Provide the [x, y] coordinate of the cell's center where the given text is located.  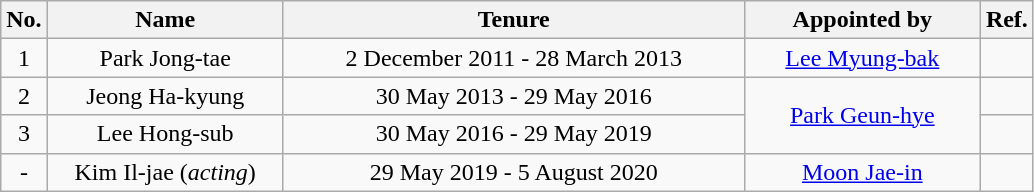
Kim Il-jae (acting) [165, 172]
Lee Myung-bak [862, 58]
Tenure [514, 20]
Jeong Ha-kyung [165, 96]
2 [24, 96]
Lee Hong-sub [165, 134]
- [24, 172]
No. [24, 20]
Name [165, 20]
29 May 2019 - 5 August 2020 [514, 172]
30 May 2016 - 29 May 2019 [514, 134]
Moon Jae-in [862, 172]
1 [24, 58]
Park Geun-hye [862, 115]
30 May 2013 - 29 May 2016 [514, 96]
Ref. [1006, 20]
2 December 2011 - 28 March 2013 [514, 58]
3 [24, 134]
Park Jong-tae [165, 58]
Appointed by [862, 20]
